Detect which cell encompasses the target text, then output its (x, y) center coordinate. 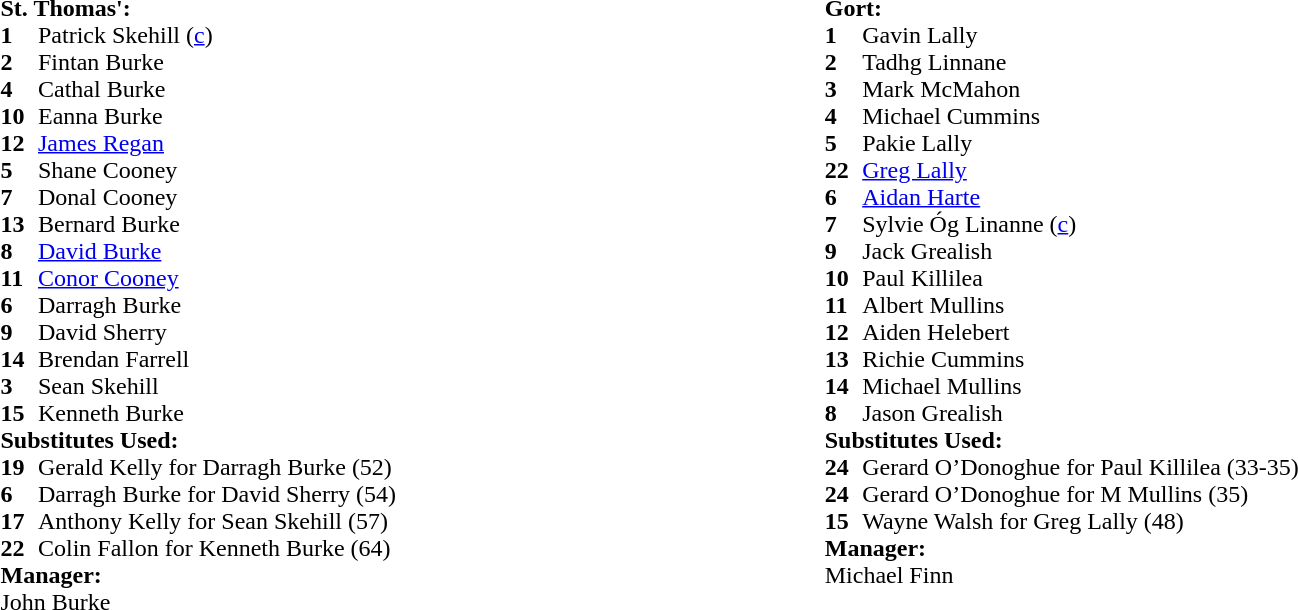
17 (19, 522)
Bernard Burke (217, 224)
Brendan Farrell (217, 360)
James Regan (217, 144)
19 (19, 468)
Darragh Burke (217, 306)
Gerald Kelly for Darragh Burke (52) (217, 468)
David Sherry (217, 332)
Manager: (198, 576)
Substitutes Used: (198, 440)
David Burke (217, 252)
Kenneth Burke (217, 414)
Donal Cooney (217, 198)
Eanna Burke (217, 116)
Fintan Burke (217, 62)
Cathal Burke (217, 90)
Sean Skehill (217, 386)
Patrick Skehill (c) (217, 36)
Darragh Burke for David Sherry (54) (217, 494)
Anthony Kelly for Sean Skehill (57) (217, 522)
Shane Cooney (217, 170)
Colin Fallon for Kenneth Burke (64) (217, 548)
Conor Cooney (217, 278)
